Scan for the cell matching the given text and deliver its (X, Y) coordinate at center. 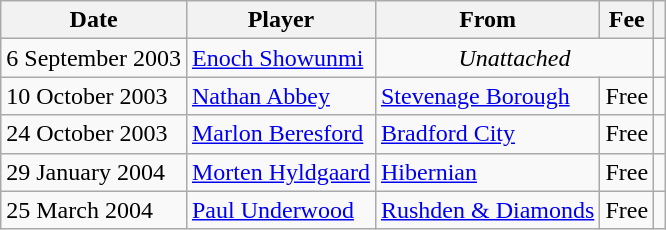
Marlon Beresford (280, 134)
Rushden & Diamonds (487, 210)
Nathan Abbey (280, 96)
25 March 2004 (94, 210)
29 January 2004 (94, 172)
Date (94, 20)
Player (280, 20)
Stevenage Borough (487, 96)
Hibernian (487, 172)
Fee (627, 20)
Morten Hyldgaard (280, 172)
10 October 2003 (94, 96)
6 September 2003 (94, 58)
Enoch Showunmi (280, 58)
Unattached (514, 58)
Bradford City (487, 134)
24 October 2003 (94, 134)
Paul Underwood (280, 210)
From (487, 20)
